Return (X, Y) of the center of cell containing provided text 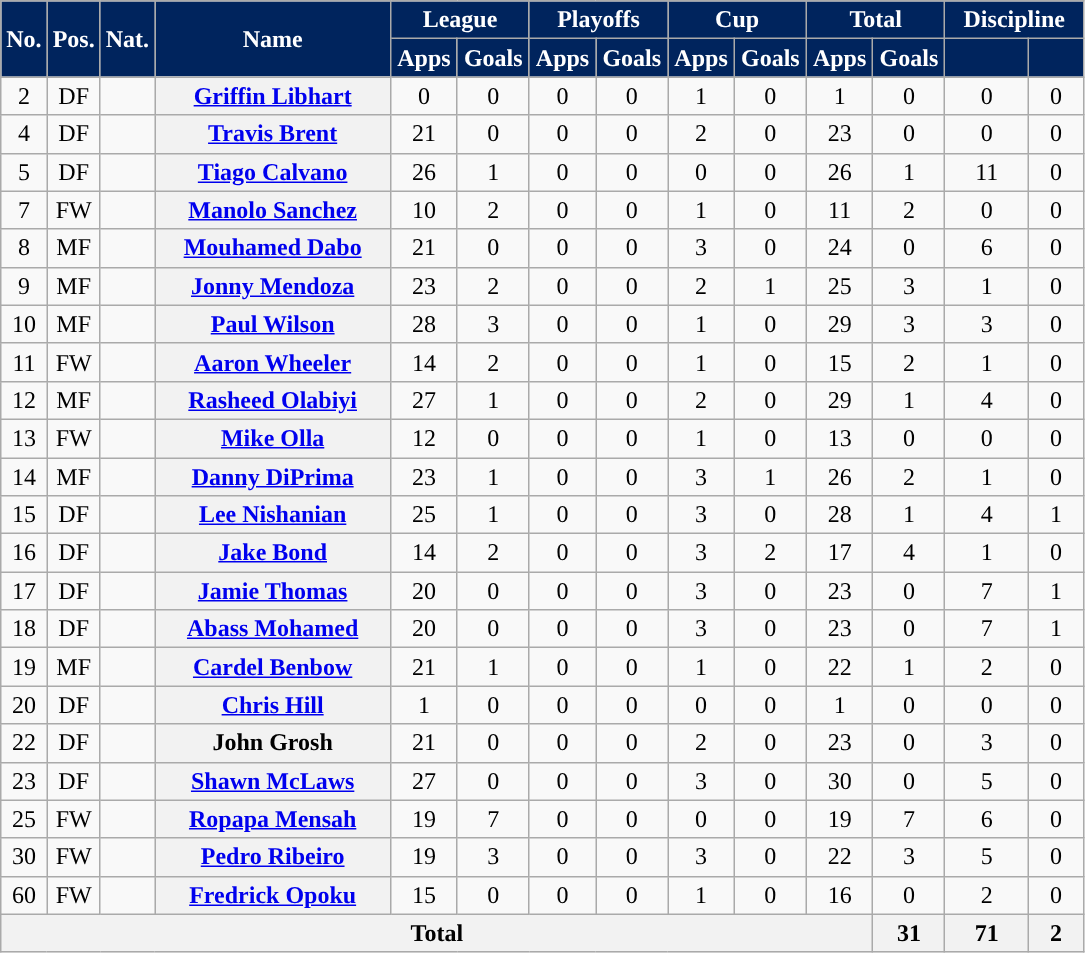
John Grosh (273, 743)
18 (24, 629)
Jonny Mendoza (273, 286)
31 (909, 933)
8 (24, 248)
Aaron Wheeler (273, 362)
Playoffs (598, 20)
Pos. (74, 39)
Rasheed Olabiyi (273, 400)
No. (24, 39)
Mike Olla (273, 438)
Abass Mohamed (273, 629)
24 (840, 248)
Tiago Calvano (273, 172)
Shawn McLaws (273, 781)
Fredrick Opoku (273, 895)
71 (987, 933)
Cardel Benbow (273, 667)
Travis Brent (273, 134)
Danny DiPrima (273, 477)
Pedro Ribeiro (273, 857)
9 (24, 286)
Name (273, 39)
60 (24, 895)
Mouhamed Dabo (273, 248)
Nat. (127, 39)
Lee Nishanian (273, 515)
Chris Hill (273, 705)
Discipline (1014, 20)
Cup (738, 20)
Manolo Sanchez (273, 210)
Jake Bond (273, 553)
Paul Wilson (273, 324)
Ropapa Mensah (273, 819)
League (460, 20)
Griffin Libhart (273, 96)
Jamie Thomas (273, 591)
